Return the [X, Y] coordinate for the center point of the cell that contains the specified text.  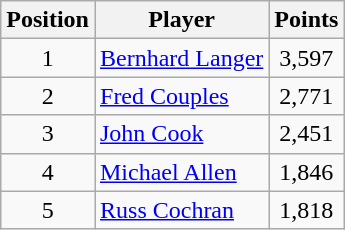
3 [48, 134]
Player [181, 20]
Russ Cochran [181, 210]
Bernhard Langer [181, 58]
1 [48, 58]
2 [48, 96]
Michael Allen [181, 172]
4 [48, 172]
Fred Couples [181, 96]
2,451 [306, 134]
Position [48, 20]
3,597 [306, 58]
Points [306, 20]
5 [48, 210]
John Cook [181, 134]
1,846 [306, 172]
1,818 [306, 210]
2,771 [306, 96]
